Identify which cell holds the provided text, then report its [x, y] central coordinate. 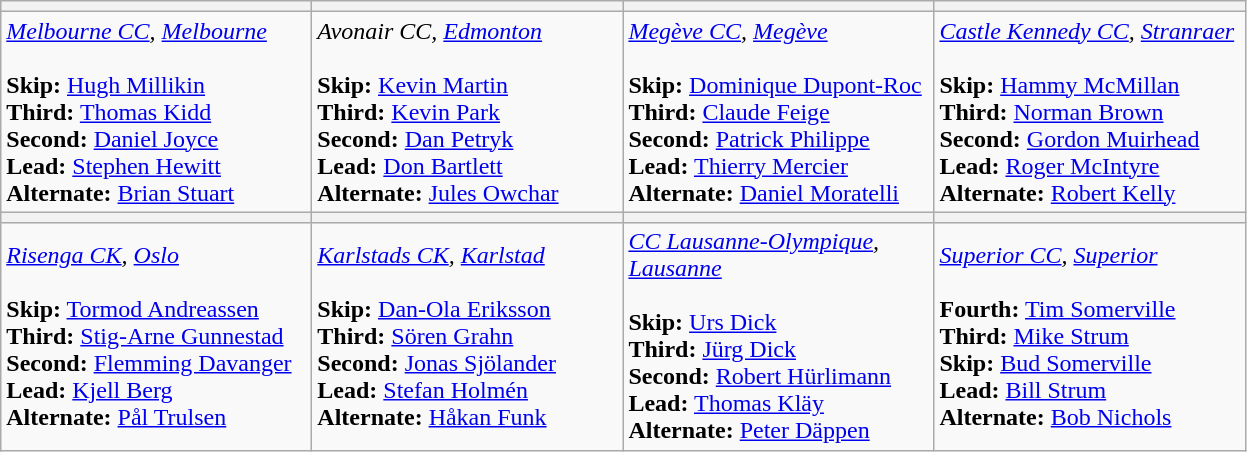
Melbourne CC, MelbourneSkip: Hugh Millikin Third: Thomas Kidd Second: Daniel Joyce Lead: Stephen Hewitt Alternate: Brian Stuart [156, 112]
Castle Kennedy CC, StranraerSkip: Hammy McMillan Third: Norman Brown Second: Gordon Muirhead Lead: Roger McIntyre Alternate: Robert Kelly [1090, 112]
CC Lausanne-Olympique, LausanneSkip: Urs Dick Third: Jürg Dick Second: Robert Hürlimann Lead: Thomas Kläy Alternate: Peter Däppen [778, 336]
Risenga CK, OsloSkip: Tormod Andreassen Third: Stig-Arne Gunnestad Second: Flemming Davanger Lead: Kjell Berg Alternate: Pål Trulsen [156, 336]
Superior CC, SuperiorFourth: Tim Somerville Third: Mike Strum Skip: Bud Somerville Lead: Bill Strum Alternate: Bob Nichols [1090, 336]
Megève CC, MegèveSkip: Dominique Dupont-Roc Third: Claude Feige Second: Patrick Philippe Lead: Thierry Mercier Alternate: Daniel Moratelli [778, 112]
Avonair CC, EdmontonSkip: Kevin Martin Third: Kevin Park Second: Dan Petryk Lead: Don Bartlett Alternate: Jules Owchar [468, 112]
Karlstads CK, KarlstadSkip: Dan-Ola Eriksson Third: Sören Grahn Second: Jonas Sjölander Lead: Stefan Holmén Alternate: Håkan Funk [468, 336]
